Determine the [X, Y] coordinate at the center of the cell enclosing the given text.  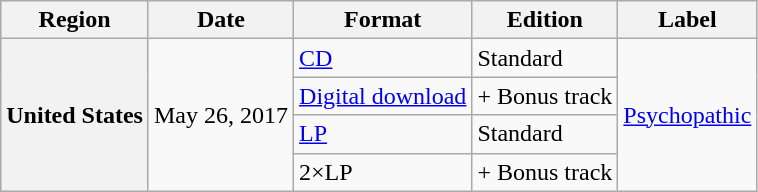
Edition [545, 20]
Label [688, 20]
May 26, 2017 [220, 115]
Digital download [383, 96]
CD [383, 58]
2×LP [383, 172]
Psychopathic [688, 115]
LP [383, 134]
Format [383, 20]
United States [75, 115]
Region [75, 20]
Date [220, 20]
